Return [X, Y] of the center of cell containing provided text 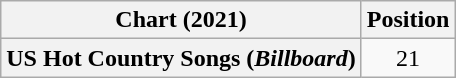
US Hot Country Songs (Billboard) [181, 58]
21 [408, 58]
Chart (2021) [181, 20]
Position [408, 20]
